Provide the (X, Y) coordinate of the cell's center where the given text is located.  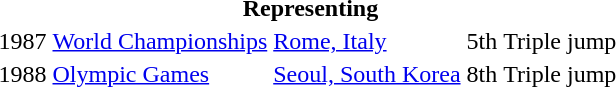
World Championships (160, 41)
5th (482, 41)
Rome, Italy (367, 41)
